Output the (X, Y) coordinate of the center of the cell containing the given text.  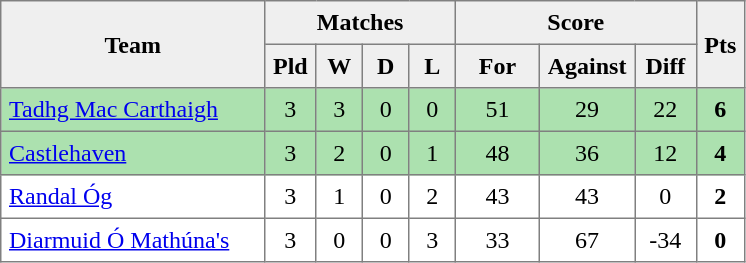
Pld (290, 66)
48 (497, 153)
36 (586, 153)
L (432, 66)
Randal Óg (133, 197)
Diarmuid Ó Mathúna's (133, 240)
-34 (666, 240)
29 (586, 110)
Pts (720, 44)
For (497, 66)
Team (133, 44)
Score (576, 23)
Castlehaven (133, 153)
6 (720, 110)
Matches (360, 23)
4 (720, 153)
67 (586, 240)
Tadhg Mac Carthaigh (133, 110)
51 (497, 110)
Against (586, 66)
12 (666, 153)
22 (666, 110)
33 (497, 240)
W (339, 66)
D (385, 66)
Diff (666, 66)
